For the text-containing cell, return its midpoint in [x, y] coordinate format. 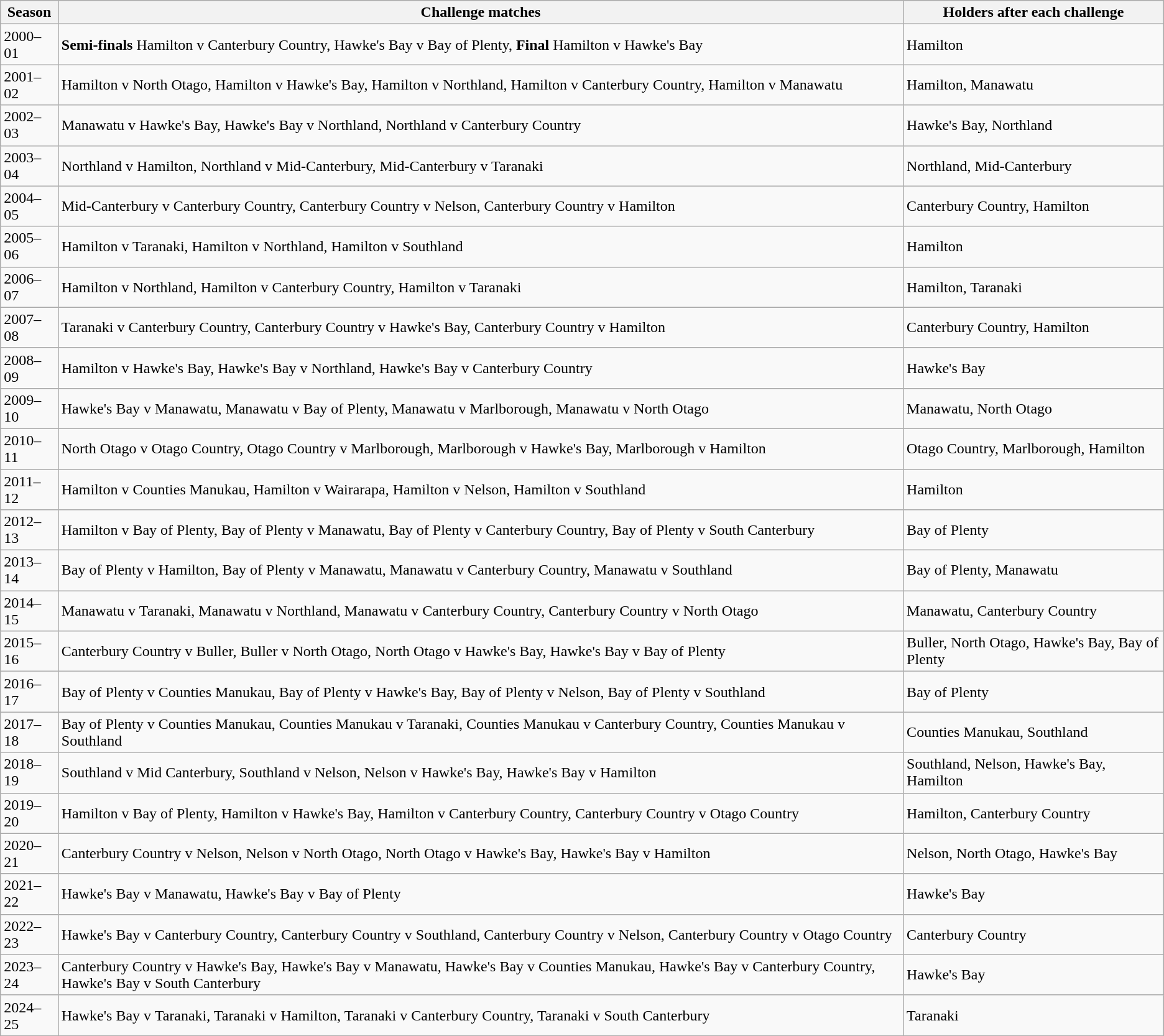
2002–03 [30, 126]
Hamilton v Counties Manukau, Hamilton v Wairarapa, Hamilton v Nelson, Hamilton v Southland [480, 489]
2015–16 [30, 652]
Hamilton, Canterbury Country [1033, 813]
Hamilton v Taranaki, Hamilton v Northland, Hamilton v Southland [480, 246]
Northland, Mid-Canterbury [1033, 165]
Manawatu, Canterbury Country [1033, 611]
Season [30, 12]
Mid-Canterbury v Canterbury Country, Canterbury Country v Nelson, Canterbury Country v Hamilton [480, 206]
Hawke's Bay, Northland [1033, 126]
2024–25 [30, 1015]
Manawatu v Taranaki, Manawatu v Northland, Manawatu v Canterbury Country, Canterbury Country v North Otago [480, 611]
Bay of Plenty, Manawatu [1033, 571]
2004–05 [30, 206]
Hamilton, Manawatu [1033, 85]
2016–17 [30, 691]
Manawatu v Hawke's Bay, Hawke's Bay v Northland, Northland v Canterbury Country [480, 126]
2007–08 [30, 327]
2022–23 [30, 934]
2018–19 [30, 772]
2008–09 [30, 368]
Buller, North Otago, Hawke's Bay, Bay of Plenty [1033, 652]
2014–15 [30, 611]
Bay of Plenty v Counties Manukau, Counties Manukau v Taranaki, Counties Manukau v Canterbury Country, Counties Manukau v Southland [480, 733]
Challenge matches [480, 12]
2021–22 [30, 894]
2009–10 [30, 408]
2010–11 [30, 449]
Nelson, North Otago, Hawke's Bay [1033, 853]
Hamilton, Taranaki [1033, 287]
Semi-finals Hamilton v Canterbury Country, Hawke's Bay v Bay of Plenty, Final Hamilton v Hawke's Bay [480, 45]
Hawke's Bay v Taranaki, Taranaki v Hamilton, Taranaki v Canterbury Country, Taranaki v South Canterbury [480, 1015]
Hawke's Bay v Manawatu, Hawke's Bay v Bay of Plenty [480, 894]
2006–07 [30, 287]
2013–14 [30, 571]
Canterbury Country v Nelson, Nelson v North Otago, North Otago v Hawke's Bay, Hawke's Bay v Hamilton [480, 853]
Canterbury Country [1033, 934]
2020–21 [30, 853]
2023–24 [30, 975]
Taranaki [1033, 1015]
Hamilton v North Otago, Hamilton v Hawke's Bay, Hamilton v Northland, Hamilton v Canterbury Country, Hamilton v Manawatu [480, 85]
Counties Manukau, Southland [1033, 733]
Northland v Hamilton, Northland v Mid-Canterbury, Mid-Canterbury v Taranaki [480, 165]
Bay of Plenty v Hamilton, Bay of Plenty v Manawatu, Manawatu v Canterbury Country, Manawatu v Southland [480, 571]
Southland v Mid Canterbury, Southland v Nelson, Nelson v Hawke's Bay, Hawke's Bay v Hamilton [480, 772]
Otago Country, Marlborough, Hamilton [1033, 449]
2017–18 [30, 733]
Hamilton v Northland, Hamilton v Canterbury Country, Hamilton v Taranaki [480, 287]
Hamilton v Bay of Plenty, Bay of Plenty v Manawatu, Bay of Plenty v Canterbury Country, Bay of Plenty v South Canterbury [480, 530]
2005–06 [30, 246]
Hamilton v Bay of Plenty, Hamilton v Hawke's Bay, Hamilton v Canterbury Country, Canterbury Country v Otago Country [480, 813]
2012–13 [30, 530]
North Otago v Otago Country, Otago Country v Marlborough, Marlborough v Hawke's Bay, Marlborough v Hamilton [480, 449]
Hawke's Bay v Canterbury Country, Canterbury Country v Southland, Canterbury Country v Nelson, Canterbury Country v Otago Country [480, 934]
Bay of Plenty v Counties Manukau, Bay of Plenty v Hawke's Bay, Bay of Plenty v Nelson, Bay of Plenty v Southland [480, 691]
2019–20 [30, 813]
Manawatu, North Otago [1033, 408]
Hamilton v Hawke's Bay, Hawke's Bay v Northland, Hawke's Bay v Canterbury Country [480, 368]
Holders after each challenge [1033, 12]
Hawke's Bay v Manawatu, Manawatu v Bay of Plenty, Manawatu v Marlborough, Manawatu v North Otago [480, 408]
2000–01 [30, 45]
2003–04 [30, 165]
2001–02 [30, 85]
Canterbury Country v Buller, Buller v North Otago, North Otago v Hawke's Bay, Hawke's Bay v Bay of Plenty [480, 652]
2011–12 [30, 489]
Taranaki v Canterbury Country, Canterbury Country v Hawke's Bay, Canterbury Country v Hamilton [480, 327]
Southland, Nelson, Hawke's Bay, Hamilton [1033, 772]
